Determine the [X, Y] coordinate at the center of the cell enclosing the given text.  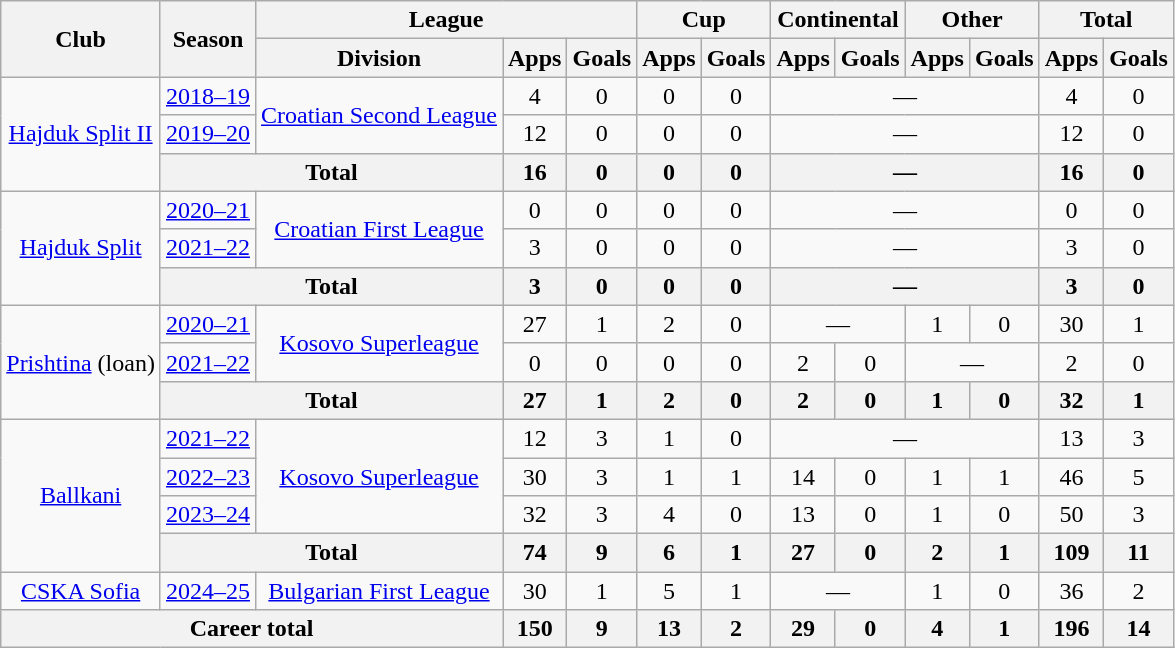
Croatian First League [380, 229]
Career total [252, 629]
Other [972, 20]
Hajduk Split II [81, 134]
Prishtina (loan) [81, 362]
Hajduk Split [81, 248]
CSKA Sofia [81, 591]
2018–19 [208, 96]
74 [534, 553]
6 [669, 553]
11 [1139, 553]
196 [1071, 629]
50 [1071, 515]
109 [1071, 553]
Ballkani [81, 495]
Croatian Second League [380, 115]
Club [81, 39]
36 [1071, 591]
2024–25 [208, 591]
Bulgarian First League [380, 591]
Cup [704, 20]
29 [803, 629]
Continental [838, 20]
150 [534, 629]
League [446, 20]
2023–24 [208, 515]
46 [1071, 477]
2022–23 [208, 477]
Division [380, 58]
2019–20 [208, 134]
Season [208, 39]
